Determine the (x, y) coordinate at the center of the cell enclosing the given text.  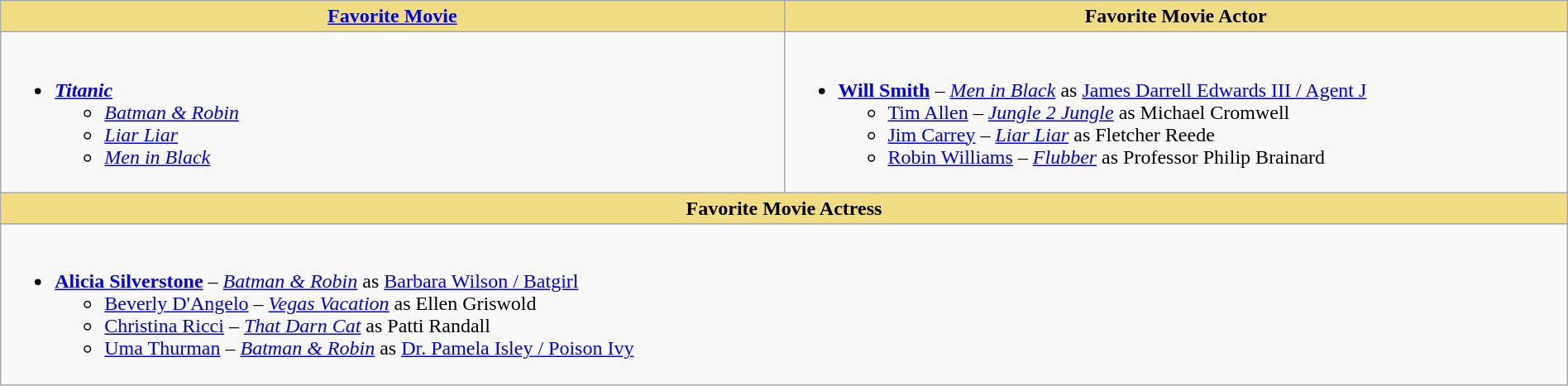
Favorite Movie Actress (784, 208)
Favorite Movie (392, 17)
Favorite Movie Actor (1176, 17)
TitanicBatman & RobinLiar LiarMen in Black (392, 112)
